Return [x, y] of the center of cell containing provided text 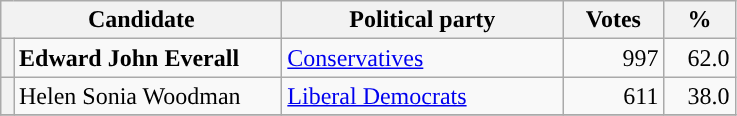
Votes [614, 20]
% [700, 20]
Helen Sonia Woodman [148, 96]
611 [614, 96]
38.0 [700, 96]
Candidate [142, 20]
Conservatives [422, 58]
62.0 [700, 58]
997 [614, 58]
Edward John Everall [148, 58]
Political party [422, 20]
Liberal Democrats [422, 96]
